Return the (x, y) coordinate for the center point of the cell that contains the specified text.  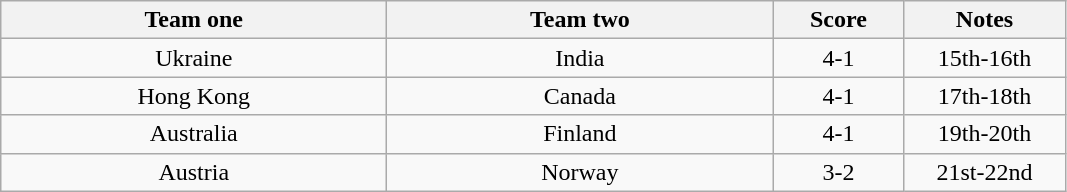
Norway (580, 172)
3-2 (838, 172)
15th-16th (984, 58)
Australia (194, 134)
Canada (580, 96)
19th-20th (984, 134)
21st-22nd (984, 172)
17th-18th (984, 96)
Finland (580, 134)
Ukraine (194, 58)
Hong Kong (194, 96)
India (580, 58)
Notes (984, 20)
Austria (194, 172)
Score (838, 20)
Team two (580, 20)
Team one (194, 20)
